Search for the cell housing the specified text and yield its [X, Y] center coordinate. 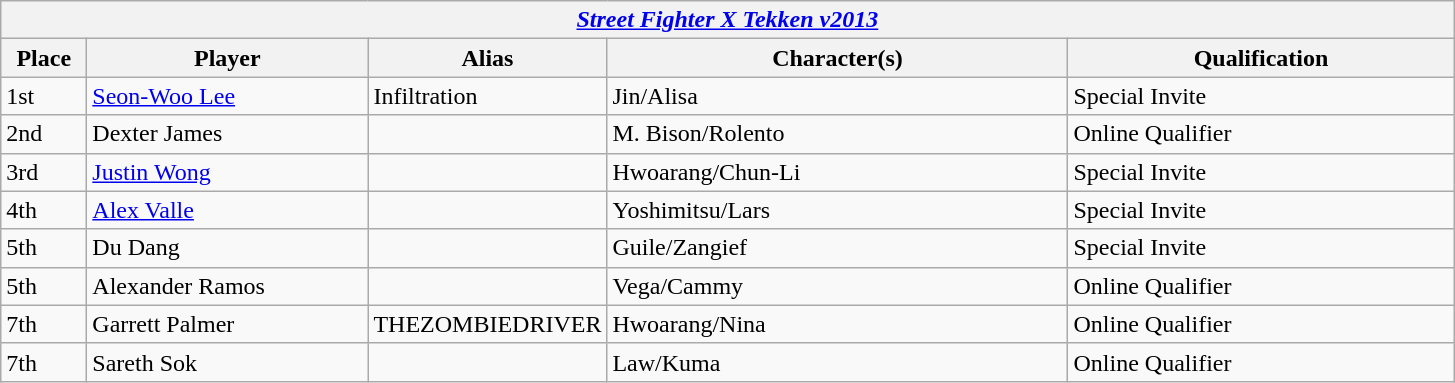
Du Dang [228, 248]
Alias [488, 58]
Vega/Cammy [838, 286]
3rd [44, 172]
Garrett Palmer [228, 324]
Place [44, 58]
Yoshimitsu/Lars [838, 210]
Guile/Zangief [838, 248]
Sareth Sok [228, 362]
Hwoarang/Chun-Li [838, 172]
Hwoarang/Nina [838, 324]
Law/Kuma [838, 362]
Justin Wong [228, 172]
2nd [44, 134]
Character(s) [838, 58]
Jin/Alisa [838, 96]
Qualification [1261, 58]
Street Fighter X Tekken v2013 [728, 20]
1st [44, 96]
4th [44, 210]
Seon-Woo Lee [228, 96]
Alex Valle [228, 210]
Infiltration [488, 96]
M. Bison/Rolento [838, 134]
Dexter James [228, 134]
Alexander Ramos [228, 286]
THEZOMBIEDRIVER [488, 324]
Player [228, 58]
